Detect which cell encompasses the target text, then output its [x, y] center coordinate. 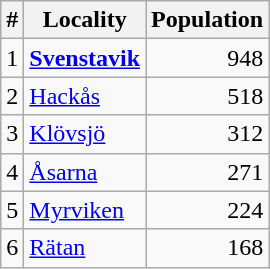
Population [208, 20]
224 [208, 210]
3 [12, 134]
168 [208, 248]
# [12, 20]
1 [12, 58]
948 [208, 58]
2 [12, 96]
Åsarna [85, 172]
518 [208, 96]
5 [12, 210]
Hackås [85, 96]
Klövsjö [85, 134]
Rätan [85, 248]
4 [12, 172]
312 [208, 134]
6 [12, 248]
271 [208, 172]
Svenstavik [85, 58]
Locality [85, 20]
Myrviken [85, 210]
